Search for the cell housing the specified text and yield its (x, y) center coordinate. 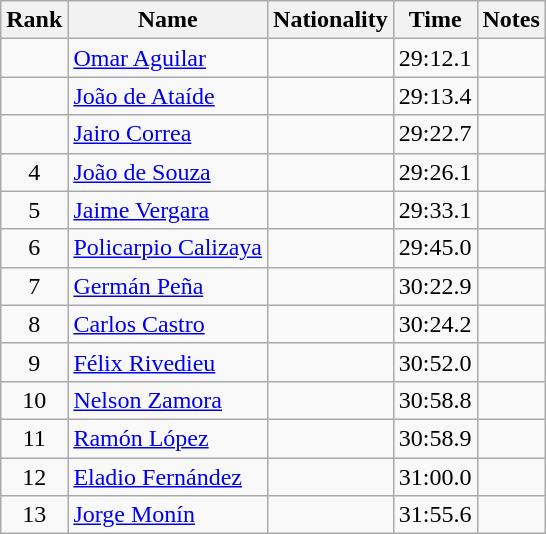
Jairo Correa (168, 134)
Nelson Zamora (168, 400)
30:58.9 (435, 438)
10 (34, 400)
Time (435, 20)
4 (34, 172)
Policarpio Calizaya (168, 248)
13 (34, 515)
João de Souza (168, 172)
Germán Peña (168, 286)
7 (34, 286)
29:22.7 (435, 134)
30:52.0 (435, 362)
29:33.1 (435, 210)
Jorge Monín (168, 515)
Name (168, 20)
29:26.1 (435, 172)
João de Ataíde (168, 96)
5 (34, 210)
Ramón López (168, 438)
Notes (511, 20)
30:22.9 (435, 286)
Rank (34, 20)
8 (34, 324)
11 (34, 438)
31:55.6 (435, 515)
Eladio Fernández (168, 477)
Félix Rivedieu (168, 362)
29:45.0 (435, 248)
31:00.0 (435, 477)
Nationality (331, 20)
6 (34, 248)
Jaime Vergara (168, 210)
30:58.8 (435, 400)
29:13.4 (435, 96)
29:12.1 (435, 58)
12 (34, 477)
30:24.2 (435, 324)
Carlos Castro (168, 324)
9 (34, 362)
Omar Aguilar (168, 58)
